Capture the cell that displays the provided text and extract its (X, Y) central coordinate. 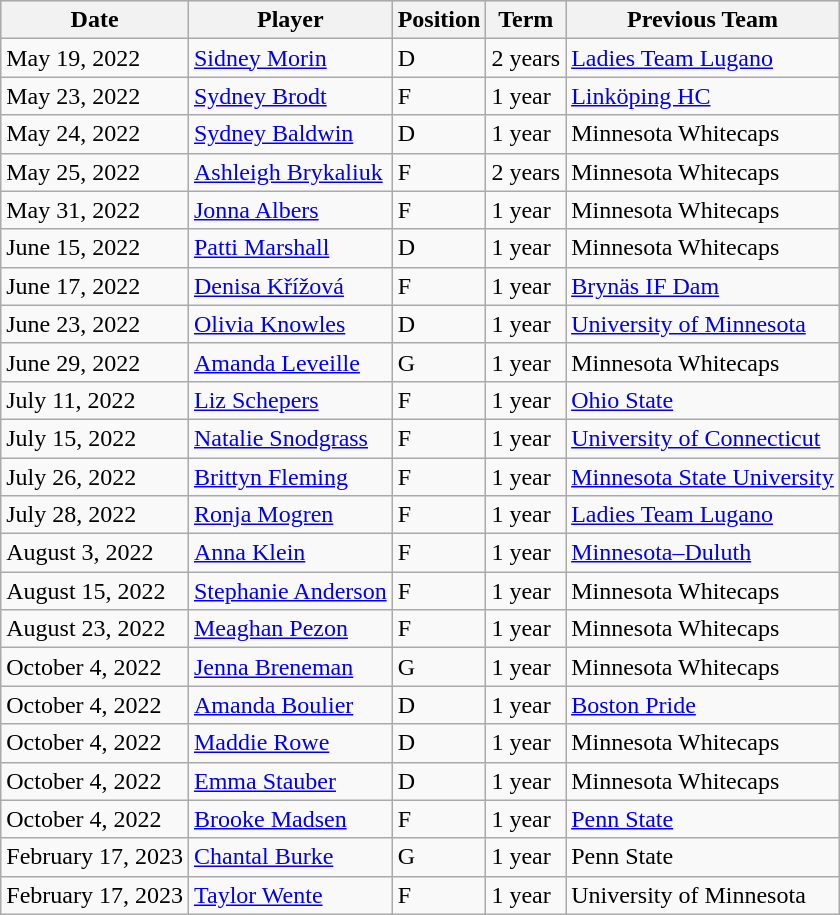
June 15, 2022 (95, 248)
May 31, 2022 (95, 210)
Sydney Baldwin (290, 134)
Olivia Knowles (290, 324)
Date (95, 20)
Position (439, 20)
Patti Marshall (290, 248)
Linköping HC (703, 96)
Brooke Madsen (290, 819)
August 15, 2022 (95, 591)
Previous Team (703, 20)
Amanda Leveille (290, 362)
Term (526, 20)
Minnesota State University (703, 477)
Natalie Snodgrass (290, 438)
Amanda Boulier (290, 705)
Minnesota–Duluth (703, 553)
Stephanie Anderson (290, 591)
Anna Klein (290, 553)
August 23, 2022 (95, 629)
June 29, 2022 (95, 362)
May 23, 2022 (95, 96)
Sydney Brodt (290, 96)
May 19, 2022 (95, 58)
August 3, 2022 (95, 553)
Brynäs IF Dam (703, 286)
July 28, 2022 (95, 515)
Maddie Rowe (290, 743)
Boston Pride (703, 705)
Liz Schepers (290, 400)
Jenna Breneman (290, 667)
Meaghan Pezon (290, 629)
Ronja Mogren (290, 515)
Taylor Wente (290, 895)
Chantal Burke (290, 857)
Ohio State (703, 400)
June 17, 2022 (95, 286)
July 11, 2022 (95, 400)
Ashleigh Brykaliuk (290, 172)
June 23, 2022 (95, 324)
July 15, 2022 (95, 438)
Denisa Křížová (290, 286)
Brittyn Fleming (290, 477)
May 24, 2022 (95, 134)
University of Connecticut (703, 438)
July 26, 2022 (95, 477)
Jonna Albers (290, 210)
May 25, 2022 (95, 172)
Player (290, 20)
Sidney Morin (290, 58)
Emma Stauber (290, 781)
